Identify which cell holds the provided text, then report its [x, y] central coordinate. 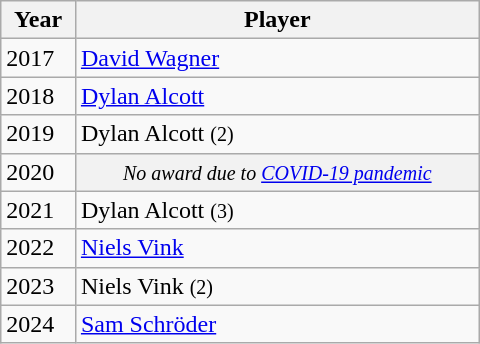
2020 [38, 172]
Dylan Alcott (2) [277, 134]
Niels Vink [277, 248]
2024 [38, 324]
Year [38, 20]
Dylan Alcott [277, 96]
No award due to COVID-19 pandemic [277, 172]
Niels Vink (2) [277, 286]
David Wagner [277, 58]
2021 [38, 210]
2018 [38, 96]
2019 [38, 134]
2017 [38, 58]
2023 [38, 286]
Dylan Alcott (3) [277, 210]
Sam Schröder [277, 324]
2022 [38, 248]
Player [277, 20]
